From the cell containing the given text, extract its center point as [X, Y] coordinate. 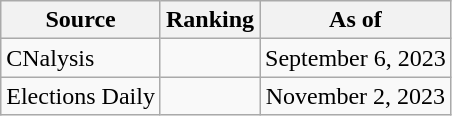
November 2, 2023 [356, 96]
Source [81, 20]
Ranking [210, 20]
CNalysis [81, 58]
As of [356, 20]
September 6, 2023 [356, 58]
Elections Daily [81, 96]
